Return (x, y) of the center of cell containing provided text 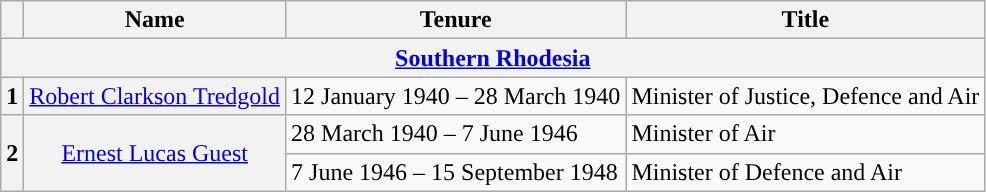
Ernest Lucas Guest (155, 153)
7 June 1946 – 15 September 1948 (456, 172)
1 (12, 96)
Minister of Justice, Defence and Air (806, 96)
Title (806, 20)
2 (12, 153)
Name (155, 20)
Minister of Defence and Air (806, 172)
Southern Rhodesia (493, 58)
12 January 1940 – 28 March 1940 (456, 96)
Robert Clarkson Tredgold (155, 96)
Minister of Air (806, 134)
Tenure (456, 20)
28 March 1940 – 7 June 1946 (456, 134)
